Capture the cell that displays the provided text and extract its [X, Y] central coordinate. 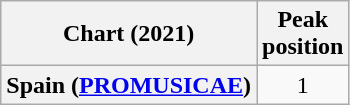
Chart (2021) [129, 34]
Spain (PROMUSICAE) [129, 85]
1 [303, 85]
Peakposition [303, 34]
